Search for the cell housing the specified text and yield its (x, y) center coordinate. 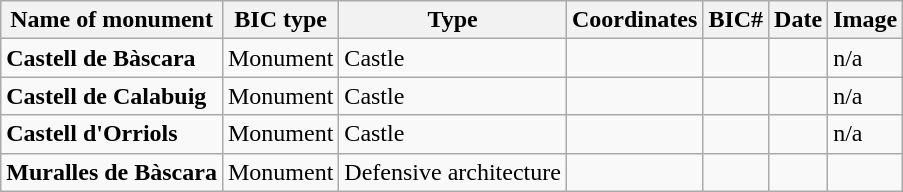
Muralles de Bàscara (112, 172)
Name of monument (112, 20)
Castell de Calabuig (112, 96)
Castell de Bàscara (112, 58)
Defensive architecture (453, 172)
Coordinates (634, 20)
Type (453, 20)
Date (798, 20)
Image (866, 20)
Castell d'Orriols (112, 134)
BIC# (736, 20)
BIC type (280, 20)
